Provide the [x, y] coordinate of the cell's center where the given text is located.  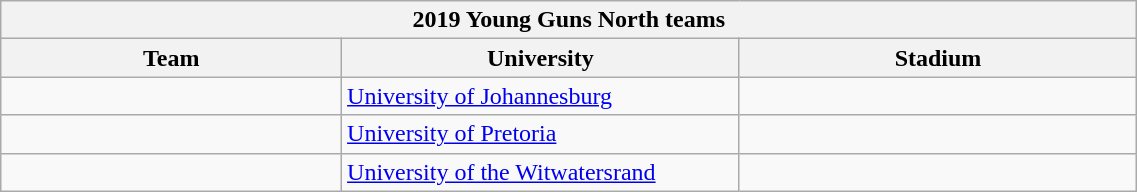
Team [172, 58]
University [541, 58]
University of Johannesburg [541, 96]
Stadium [938, 58]
2019 Young Guns North teams [569, 20]
University of the Witwatersrand [541, 172]
University of Pretoria [541, 134]
